Capture the cell that displays the provided text and extract its [x, y] central coordinate. 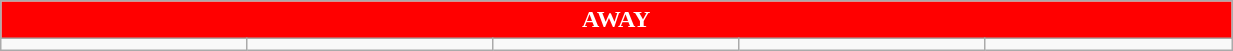
AWAY [616, 20]
